Output the [X, Y] coordinate of the center of the cell containing the given text.  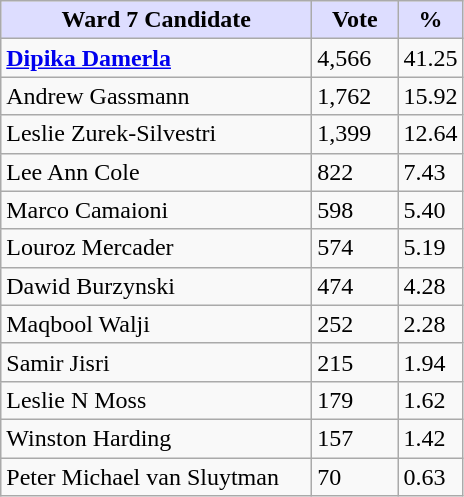
215 [355, 362]
Vote [355, 20]
Leslie Zurek-Silvestri [156, 134]
Leslie N Moss [156, 400]
Maqbool Walji [156, 324]
252 [355, 324]
Ward 7 Candidate [156, 20]
Winston Harding [156, 438]
574 [355, 248]
157 [355, 438]
15.92 [430, 96]
2.28 [430, 324]
5.19 [430, 248]
1,762 [355, 96]
4,566 [355, 58]
179 [355, 400]
Samir Jisri [156, 362]
1.62 [430, 400]
Dawid Burzynski [156, 286]
0.63 [430, 477]
474 [355, 286]
1.94 [430, 362]
Dipika Damerla [156, 58]
822 [355, 172]
4.28 [430, 286]
Louroz Mercader [156, 248]
1.42 [430, 438]
41.25 [430, 58]
Lee Ann Cole [156, 172]
7.43 [430, 172]
Andrew Gassmann [156, 96]
70 [355, 477]
Peter Michael van Sluytman [156, 477]
12.64 [430, 134]
% [430, 20]
1,399 [355, 134]
Marco Camaioni [156, 210]
598 [355, 210]
5.40 [430, 210]
